Pinpoint the cell where the given text exists, returning its (x, y) midpoint coordinate. 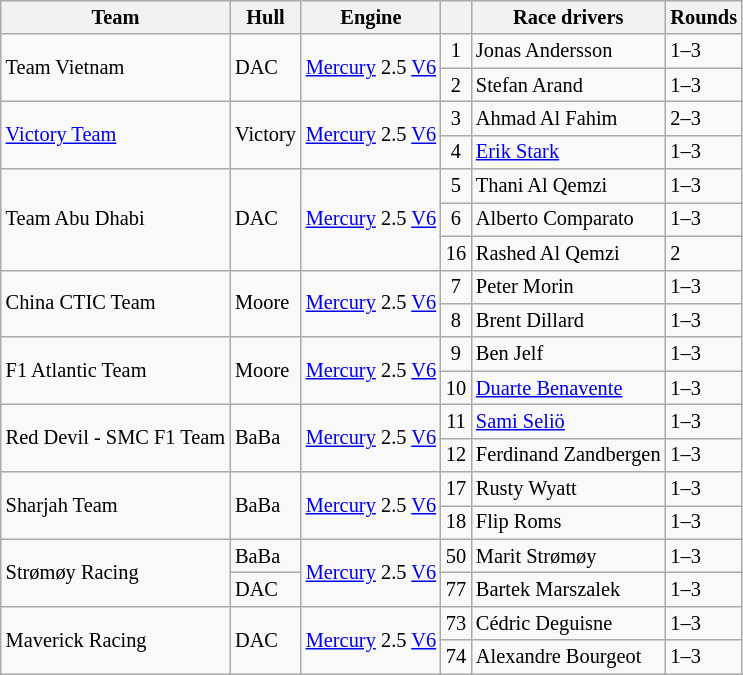
8 (456, 320)
Rashed Al Qemzi (568, 253)
Erik Stark (568, 152)
11 (456, 421)
Rusty Wyatt (568, 489)
Ferdinand Zandbergen (568, 455)
Rounds (704, 17)
F1 Atlantic Team (116, 370)
12 (456, 455)
Hull (266, 17)
4 (456, 152)
5 (456, 186)
18 (456, 522)
Alberto Comparato (568, 219)
Strømøy Racing (116, 572)
74 (456, 657)
Ahmad Al Fahim (568, 118)
Team Vietnam (116, 68)
Race drivers (568, 17)
China CTIC Team (116, 304)
77 (456, 589)
Stefan Arand (568, 85)
Thani Al Qemzi (568, 186)
Jonas Andersson (568, 51)
7 (456, 287)
50 (456, 556)
Sharjah Team (116, 506)
Maverick Racing (116, 640)
16 (456, 253)
Alexandre Bourgeot (568, 657)
Victory (266, 134)
Engine (371, 17)
9 (456, 354)
Duarte Benavente (568, 388)
Team (116, 17)
1 (456, 51)
3 (456, 118)
6 (456, 219)
Bartek Marszalek (568, 589)
Cédric Deguisne (568, 623)
Ben Jelf (568, 354)
2–3 (704, 118)
Sami Seliö (568, 421)
Peter Morin (568, 287)
Flip Roms (568, 522)
Marit Strømøy (568, 556)
73 (456, 623)
Team Abu Dhabi (116, 220)
Red Devil - SMC F1 Team (116, 438)
10 (456, 388)
Brent Dillard (568, 320)
17 (456, 489)
Victory Team (116, 134)
